Output the (X, Y) coordinate of the center of the cell containing the given text.  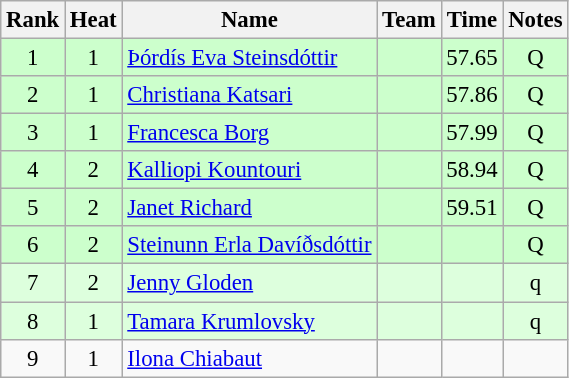
58.94 (472, 170)
Team (409, 20)
Notes (536, 20)
Janet Richard (250, 208)
Christiana Katsari (250, 95)
59.51 (472, 208)
Name (250, 20)
Rank (33, 20)
4 (33, 170)
Þórdís Eva Steinsdóttir (250, 58)
5 (33, 208)
Tamara Krumlovsky (250, 321)
Time (472, 20)
57.99 (472, 133)
57.65 (472, 58)
Jenny Gloden (250, 283)
Steinunn Erla Davíðsdóttir (250, 245)
3 (33, 133)
6 (33, 245)
Heat (94, 20)
Kalliopi Kountouri (250, 170)
9 (33, 358)
57.86 (472, 95)
7 (33, 283)
Ilona Chiabaut (250, 358)
Francesca Borg (250, 133)
8 (33, 321)
